Search for the cell housing the specified text and yield its [x, y] center coordinate. 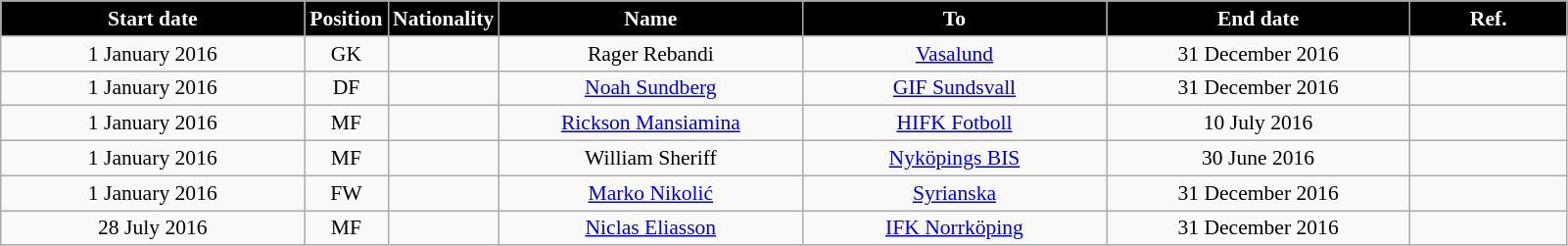
Name [650, 19]
FW [347, 193]
End date [1259, 19]
To [954, 19]
Marko Nikolić [650, 193]
Start date [153, 19]
30 June 2016 [1259, 159]
HIFK Fotboll [954, 123]
Rickson Mansiamina [650, 123]
DF [347, 88]
Nationality [443, 19]
GK [347, 54]
Rager Rebandi [650, 54]
GIF Sundsvall [954, 88]
Position [347, 19]
Ref. [1489, 19]
William Sheriff [650, 159]
Syrianska [954, 193]
Niclas Eliasson [650, 228]
IFK Norrköping [954, 228]
28 July 2016 [153, 228]
Vasalund [954, 54]
10 July 2016 [1259, 123]
Noah Sundberg [650, 88]
Nyköpings BIS [954, 159]
